Determine the (x, y) coordinate at the center of the cell enclosing the given text.  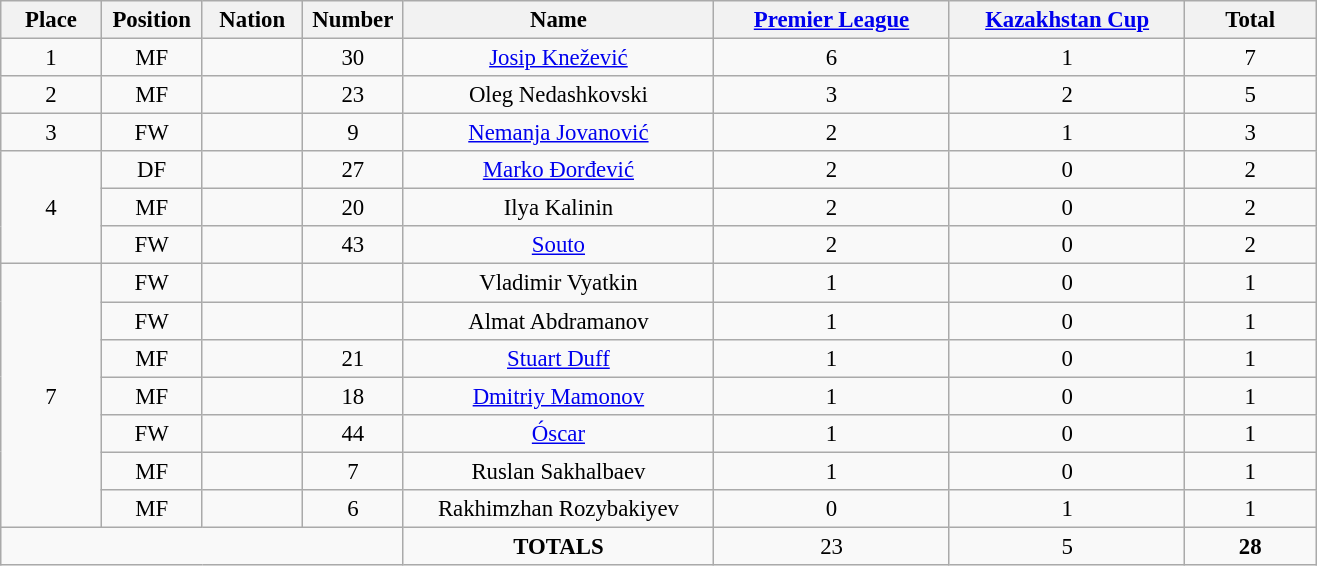
30 (354, 58)
28 (1250, 546)
Position (152, 20)
Vladimir Vyatkin (558, 283)
Oleg Nedashkovski (558, 95)
21 (354, 358)
DF (152, 170)
Almat Abdramanov (558, 321)
Óscar (558, 433)
Dmitriy Mamonov (558, 396)
9 (354, 133)
TOTALS (558, 546)
Place (52, 20)
20 (354, 208)
Total (1250, 20)
Josip Knežević (558, 58)
Kazakhstan Cup (1067, 20)
Number (354, 20)
27 (354, 170)
Ruslan Sakhalbaev (558, 471)
Souto (558, 245)
Name (558, 20)
Premier League (832, 20)
Rakhimzhan Rozybakiyev (558, 509)
4 (52, 208)
Ilya Kalinin (558, 208)
44 (354, 433)
43 (354, 245)
Stuart Duff (558, 358)
18 (354, 396)
Nation (252, 20)
Marko Đorđević (558, 170)
Nemanja Jovanović (558, 133)
